Extract the [X, Y] coordinate from the center of the cell holding the provided text.  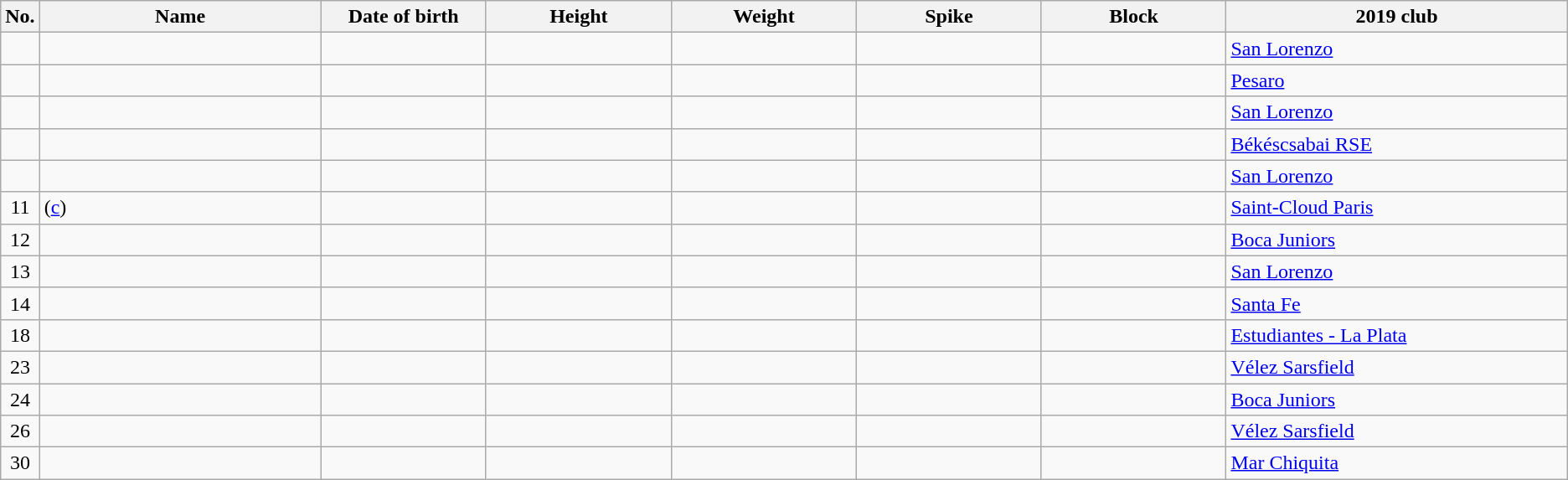
18 [20, 335]
23 [20, 367]
14 [20, 303]
Date of birth [404, 17]
No. [20, 17]
26 [20, 431]
Height [578, 17]
(c) [180, 208]
12 [20, 240]
Saint-Cloud Paris [1397, 208]
Santa Fe [1397, 303]
Mar Chiquita [1397, 463]
13 [20, 271]
Pesaro [1397, 80]
Weight [764, 17]
Estudiantes - La Plata [1397, 335]
2019 club [1397, 17]
Békéscsabai RSE [1397, 144]
Spike [950, 17]
24 [20, 400]
11 [20, 208]
Name [180, 17]
Block [1134, 17]
30 [20, 463]
